Capture the cell that displays the provided text and extract its [X, Y] central coordinate. 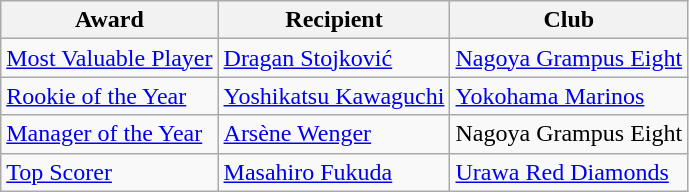
Urawa Red Diamonds [569, 172]
Club [569, 20]
Award [110, 20]
Recipient [334, 20]
Yoshikatsu Kawaguchi [334, 96]
Yokohama Marinos [569, 96]
Manager of the Year [110, 134]
Arsène Wenger [334, 134]
Masahiro Fukuda [334, 172]
Most Valuable Player [110, 58]
Top Scorer [110, 172]
Dragan Stojković [334, 58]
Rookie of the Year [110, 96]
